Output the (x, y) coordinate of the center of the cell containing the given text.  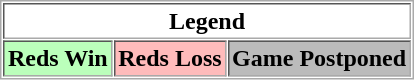
Legend (206, 21)
Reds Loss (170, 58)
Game Postponed (320, 58)
Reds Win (58, 58)
